Scan for the cell matching the given text and deliver its (x, y) coordinate at center. 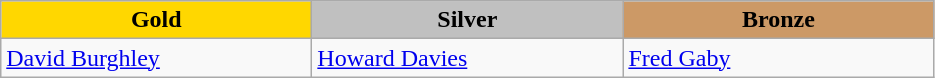
Bronze (778, 20)
David Burghley (156, 58)
Howard Davies (468, 58)
Gold (156, 20)
Silver (468, 20)
Fred Gaby (778, 58)
